Determine the (x, y) coordinate at the center of the cell enclosing the given text.  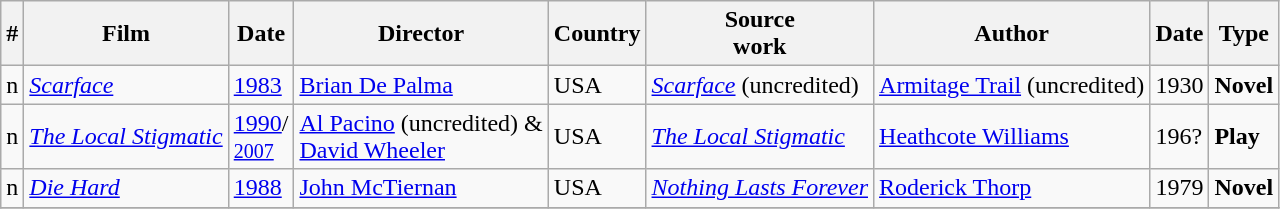
Play (1244, 136)
Sourcework (760, 34)
Scarface (uncredited) (760, 85)
196? (1180, 136)
# (12, 34)
John McTiernan (421, 188)
Film (126, 34)
1930 (1180, 85)
1990/2007 (261, 136)
Type (1244, 34)
Roderick Thorp (1012, 188)
Country (597, 34)
Director (421, 34)
Heathcote Williams (1012, 136)
Brian De Palma (421, 85)
1979 (1180, 188)
Nothing Lasts Forever (760, 188)
Scarface (126, 85)
1988 (261, 188)
Armitage Trail (uncredited) (1012, 85)
Al Pacino (uncredited) &David Wheeler (421, 136)
Die Hard (126, 188)
Author (1012, 34)
1983 (261, 85)
